Capture the cell that displays the provided text and extract its (x, y) central coordinate. 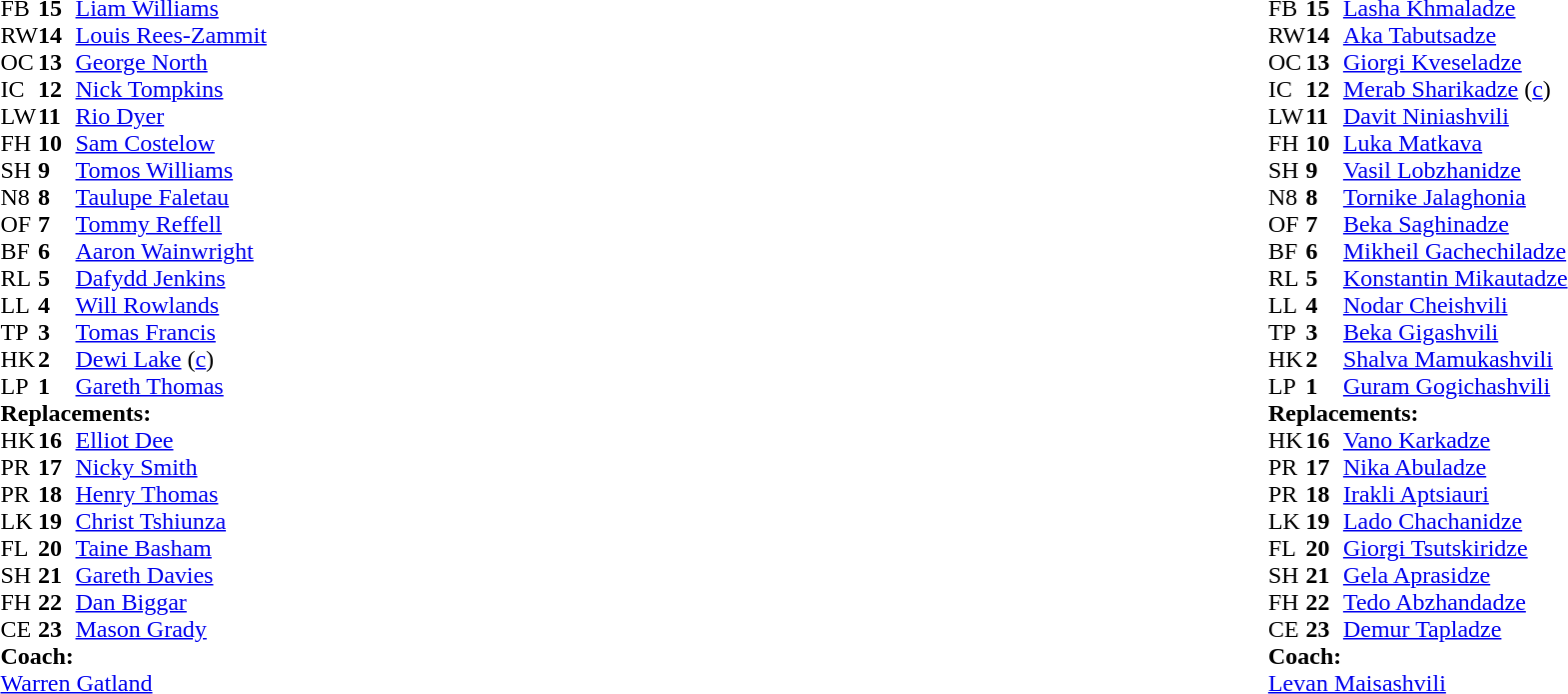
Tedo Abzhandadze (1455, 602)
Vasil Lobzhanidze (1455, 170)
Mikheil Gachechiladze (1455, 252)
Davit Niniashvili (1455, 116)
Tornike Jalaghonia (1455, 198)
Irakli Aptsiauri (1455, 494)
Shalva Mamukashvili (1455, 360)
Christ Tshiunza (172, 522)
Dafydd Jenkins (172, 278)
Demur Tapladze (1455, 630)
Beka Saghinadze (1455, 224)
Nick Tompkins (172, 90)
Dewi Lake (c) (172, 360)
Henry Thomas (172, 494)
Tommy Reffell (172, 224)
Gareth Thomas (172, 386)
Giorgi Tsutskiridze (1455, 548)
Nika Abuladze (1455, 468)
Taine Basham (172, 548)
Mason Grady (172, 630)
Lado Chachanidze (1455, 522)
Beka Gigashvili (1455, 332)
Elliot Dee (172, 440)
Vano Karkadze (1455, 440)
Will Rowlands (172, 306)
Taulupe Faletau (172, 198)
Nicky Smith (172, 468)
Guram Gogichashvili (1455, 386)
Merab Sharikadze (c) (1455, 90)
Sam Costelow (172, 144)
Louis Rees-Zammit (172, 36)
Tomas Francis (172, 332)
Konstantin Mikautadze (1455, 278)
Tomos Williams (172, 170)
Rio Dyer (172, 116)
Nodar Cheishvili (1455, 306)
Luka Matkava (1455, 144)
Giorgi Kveseladze (1455, 62)
Gela Aprasidze (1455, 576)
Gareth Davies (172, 576)
Aaron Wainwright (172, 252)
George North (172, 62)
Aka Tabutsadze (1455, 36)
Dan Biggar (172, 602)
